Search for the cell housing the specified text and yield its (x, y) center coordinate. 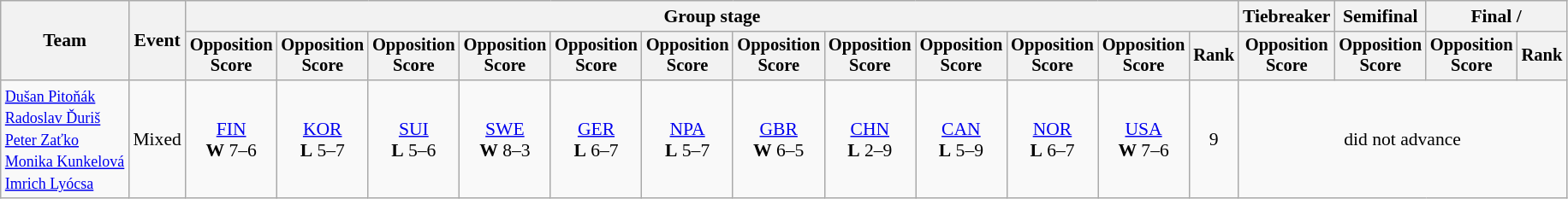
CAN L 5–9 (962, 139)
SUI L 5–6 (414, 139)
USA W 7–6 (1143, 139)
Tiebreaker (1286, 16)
did not advance (1402, 139)
Semifinal (1380, 16)
NPA L 5–7 (688, 139)
FIN W 7–6 (231, 139)
Group stage (712, 16)
Event (157, 41)
CHN L 2–9 (870, 139)
9 (1214, 139)
SWE W 8–3 (505, 139)
GBR W 6–5 (779, 139)
Dušan PitoňákRadoslav ĎurišPeter ZaťkoMonika KunkelováImrich Lyócsa (65, 139)
Mixed (157, 139)
KOR L 5–7 (322, 139)
GER L 6–7 (596, 139)
Team (65, 41)
Final / (1496, 16)
NOR L 6–7 (1053, 139)
